Identify which cell holds the provided text, then report its (x, y) central coordinate. 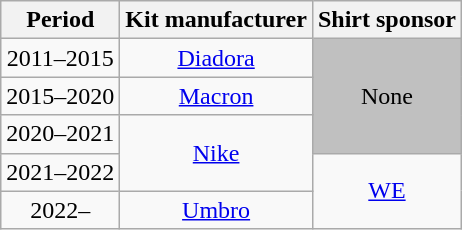
Period (60, 20)
Shirt sponsor (386, 20)
Diadora (216, 58)
2022– (60, 210)
Kit manufacturer (216, 20)
Macron (216, 96)
None (386, 96)
Umbro (216, 210)
2015–2020 (60, 96)
2021–2022 (60, 172)
2020–2021 (60, 134)
2011–2015 (60, 58)
Nike (216, 153)
WE (386, 191)
